Return [x, y] of the center of cell containing provided text 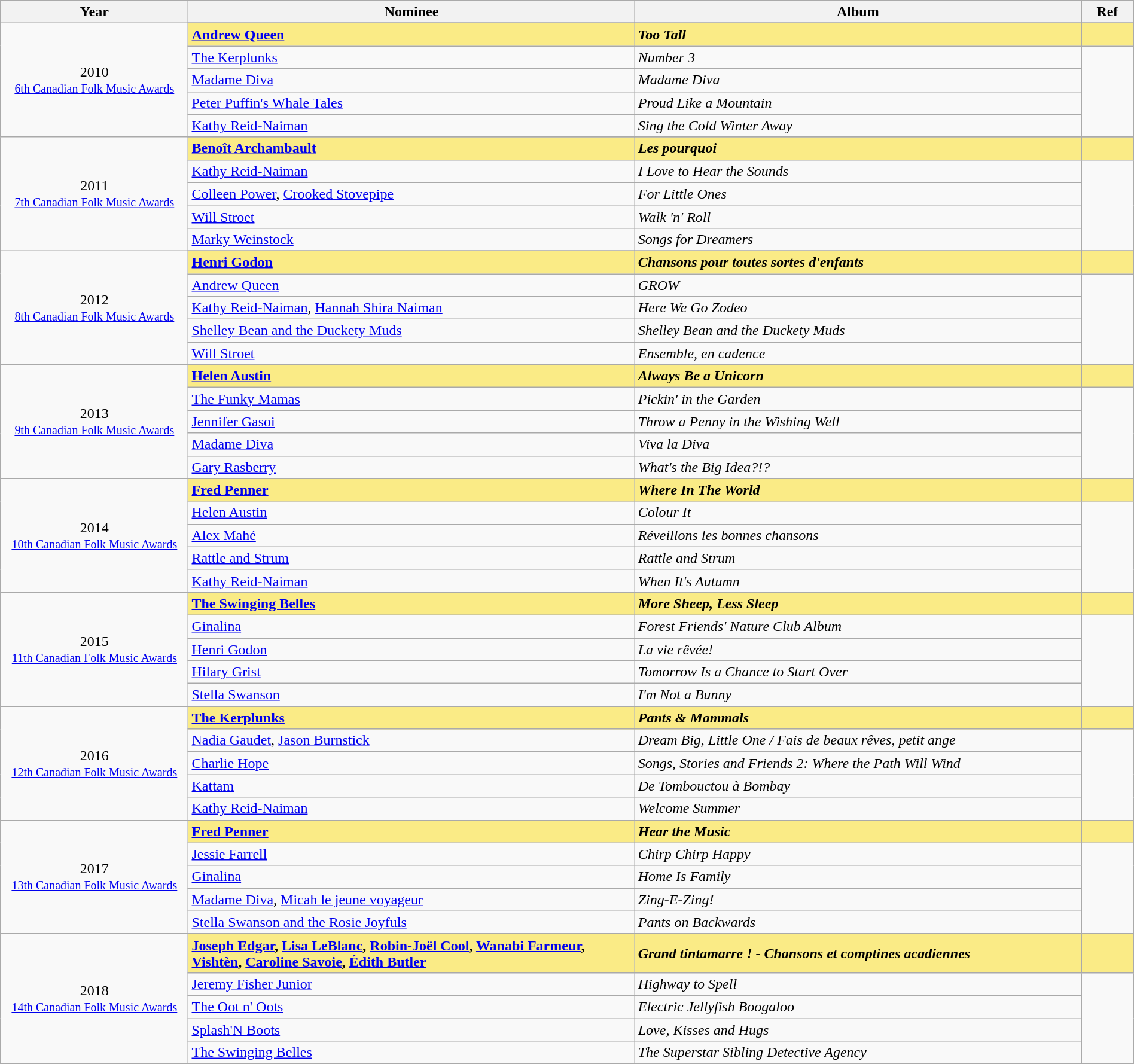
Kattam [411, 786]
GROW [858, 285]
Colour It [858, 513]
Songs for Dreamers [858, 239]
2010 6th Canadian Folk Music Awards [94, 80]
Réveillons les bonnes chansons [858, 535]
Where In The World [858, 490]
Number 3 [858, 57]
De Tombouctou à Bombay [858, 786]
I Love to Hear the Sounds [858, 171]
Electric Jellyfish Boogaloo [858, 1007]
2011 7th Canadian Folk Music Awards [94, 194]
2017 13th Canadian Folk Music Awards [94, 877]
Nadia Gaudet, Jason Burnstick [411, 740]
2013 9th Canadian Folk Music Awards [94, 422]
Ensemble, en cadence [858, 353]
Marky Weinstock [411, 239]
Here We Go Zodeo [858, 308]
Benoît Archambault [411, 148]
I'm Not a Bunny [858, 695]
Pants on Backwards [858, 922]
Jeremy Fisher Junior [411, 984]
2015 11th Canadian Folk Music Awards [94, 649]
Kathy Reid-Naiman, Hannah Shira Naiman [411, 308]
Love, Kisses and Hugs [858, 1029]
What's the Big Idea?!? [858, 467]
Pickin' in the Garden [858, 399]
Welcome Summer [858, 809]
Always Be a Unicorn [858, 376]
Forest Friends' Nature Club Album [858, 626]
2012 8th Canadian Folk Music Awards [94, 307]
Hilary Grist [411, 672]
Year [94, 12]
Jennifer Gasoi [411, 422]
Ref [1108, 12]
Gary Rasberry [411, 467]
Colleen Power, Crooked Stovepipe [411, 194]
The Funky Mamas [411, 399]
La vie rêvée! [858, 649]
Stella Swanson [411, 695]
Splash'N Boots [411, 1029]
Too Tall [858, 35]
Walk 'n' Roll [858, 217]
The Oot n' Oots [411, 1007]
Nominee [411, 12]
Viva la Diva [858, 444]
Les pourquoi [858, 148]
Tomorrow Is a Chance to Start Over [858, 672]
Throw a Penny in the Wishing Well [858, 422]
More Sheep, Less Sleep [858, 603]
Chirp Chirp Happy [858, 854]
The Superstar Sibling Detective Agency [858, 1053]
2018 14th Canadian Folk Music Awards [94, 999]
Proud Like a Mountain [858, 103]
Home Is Family [858, 877]
Alex Mahé [411, 535]
2016 12th Canadian Folk Music Awards [94, 763]
Stella Swanson and the Rosie Joyfuls [411, 922]
Sing the Cold Winter Away [858, 126]
Madame Diva, Micah le jeune voyageur [411, 900]
Chansons pour toutes sortes d'enfants [858, 262]
Album [858, 12]
When It's Autumn [858, 581]
Grand tintamarre ! - Chansons et comptines acadiennes [858, 953]
Hear the Music [858, 831]
Highway to Spell [858, 984]
Songs, Stories and Friends 2: Where the Path Will Wind [858, 763]
Dream Big, Little One / Fais de beaux rêves, petit ange [858, 740]
Jessie Farrell [411, 854]
Peter Puffin's Whale Tales [411, 103]
2014 10th Canadian Folk Music Awards [94, 535]
Charlie Hope [411, 763]
Zing-E-Zing! [858, 900]
For Little Ones [858, 194]
Pants & Mammals [858, 718]
Joseph Edgar, Lisa LeBlanc, Robin-Joël Cool, Wanabi Farmeur, Vishtèn, Caroline Savoie, Édith Butler [411, 953]
